Return the (x, y) coordinate for the center point of the cell that contains the specified text.  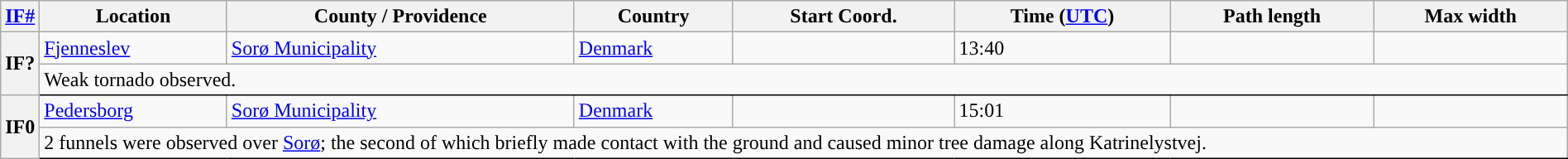
Fjenneslev (133, 48)
IF0 (20, 127)
Pedersborg (133, 111)
Start Coord. (844, 17)
13:40 (1062, 48)
IF? (20, 64)
Location (133, 17)
IF# (20, 17)
Path length (1272, 17)
Country (653, 17)
Time (UTC) (1062, 17)
Weak tornado observed. (804, 79)
15:01 (1062, 111)
County / Providence (400, 17)
Max width (1470, 17)
2 funnels were observed over Sorø; the second of which briefly made contact with the ground and caused minor tree damage along Katrinelystvej. (804, 142)
